Determine the (x, y) coordinate at the center of the cell enclosing the given text.  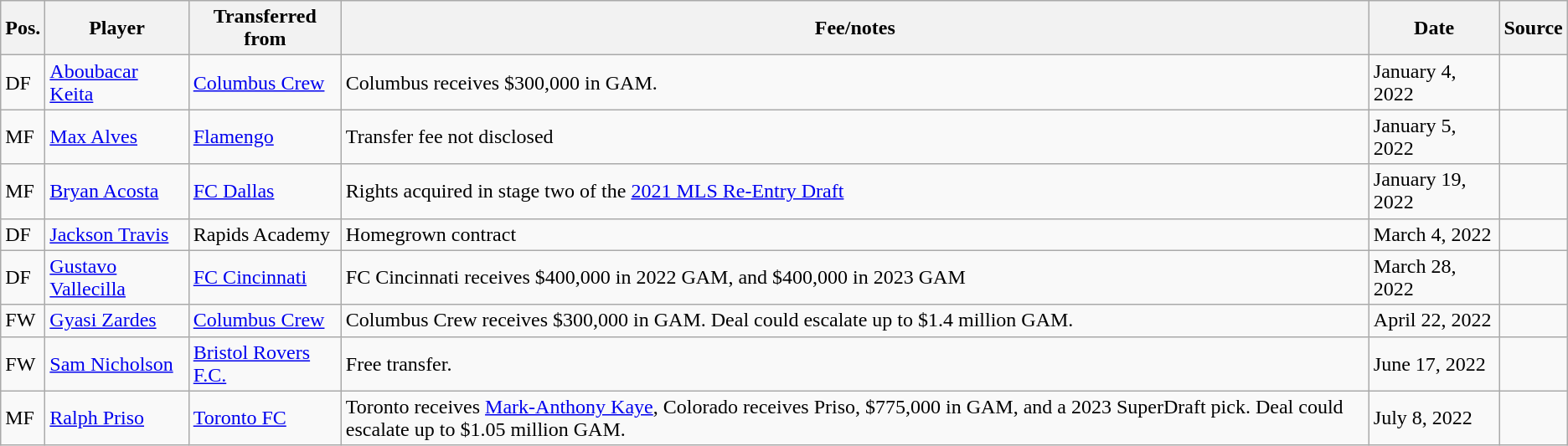
January 19, 2022 (1434, 191)
Gustavo Vallecilla (117, 278)
Bryan Acosta (117, 191)
FC Cincinnati (265, 278)
Jackson Travis (117, 234)
Date (1434, 28)
Columbus Crew receives $300,000 in GAM. Deal could escalate up to $1.4 million GAM. (854, 320)
June 17, 2022 (1434, 363)
July 8, 2022 (1434, 418)
Sam Nicholson (117, 363)
Player (117, 28)
Bristol Rovers F.C. (265, 363)
March 28, 2022 (1434, 278)
FC Dallas (265, 191)
Homegrown contract (854, 234)
Toronto FC (265, 418)
January 5, 2022 (1434, 137)
Aboubacar Keita (117, 82)
Pos. (23, 28)
Rapids Academy (265, 234)
FC Cincinnati receives $400,000 in 2022 GAM, and $400,000 in 2023 GAM (854, 278)
Transfer fee not disclosed (854, 137)
Source (1533, 28)
April 22, 2022 (1434, 320)
Ralph Priso (117, 418)
Columbus receives $300,000 in GAM. (854, 82)
Fee/notes (854, 28)
Max Alves (117, 137)
Transferred from (265, 28)
Free transfer. (854, 363)
Flamengo (265, 137)
March 4, 2022 (1434, 234)
Rights acquired in stage two of the 2021 MLS Re-Entry Draft (854, 191)
Gyasi Zardes (117, 320)
January 4, 2022 (1434, 82)
